Locate the cell with the specified text and output its [X, Y] center coordinate. 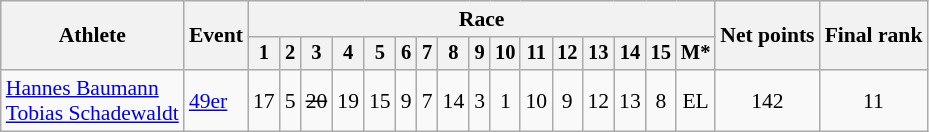
Event [216, 36]
M* [696, 54]
49er [216, 100]
2 [290, 54]
19 [348, 100]
Net points [767, 36]
Final rank [874, 36]
Athlete [92, 36]
142 [767, 100]
17 [264, 100]
6 [406, 54]
Race [482, 19]
EL [696, 100]
Hannes BaumannTobias Schadewaldt [92, 100]
20 [317, 100]
4 [348, 54]
